Provide the (X, Y) coordinate of the cell's center where the given text is located.  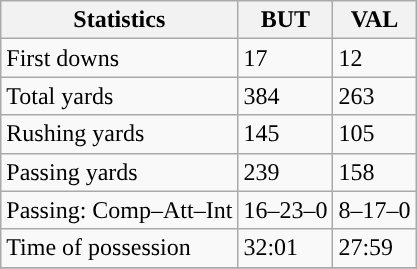
Time of possession (120, 248)
16–23–0 (286, 210)
239 (286, 172)
32:01 (286, 248)
First downs (120, 58)
Total yards (120, 96)
Passing: Comp–Att–Int (120, 210)
BUT (286, 20)
12 (374, 58)
Statistics (120, 20)
263 (374, 96)
27:59 (374, 248)
Passing yards (120, 172)
Rushing yards (120, 134)
105 (374, 134)
VAL (374, 20)
17 (286, 58)
158 (374, 172)
145 (286, 134)
8–17–0 (374, 210)
384 (286, 96)
